Return [X, Y] of the center of cell containing provided text 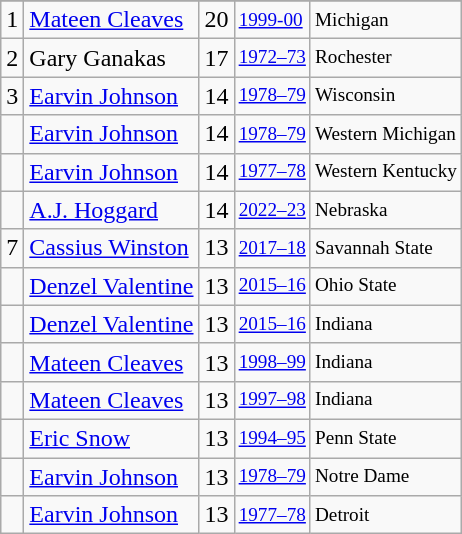
Rochester [386, 58]
Gary Ganakas [112, 58]
Western Kentucky [386, 172]
20 [216, 20]
Ohio State [386, 286]
Wisconsin [386, 96]
Western Michigan [386, 134]
2 [12, 58]
2022–23 [272, 210]
Detroit [386, 515]
7 [12, 248]
1997–98 [272, 400]
Penn State [386, 438]
1999-00 [272, 20]
1 [12, 20]
3 [12, 96]
17 [216, 58]
2017–18 [272, 248]
A.J. Hoggard [112, 210]
Notre Dame [386, 477]
1998–99 [272, 362]
Michigan [386, 20]
1994–95 [272, 438]
Cassius Winston [112, 248]
Nebraska [386, 210]
1972–73 [272, 58]
Savannah State [386, 248]
Eric Snow [112, 438]
